Capture the cell that displays the provided text and extract its [X, Y] central coordinate. 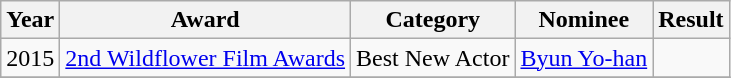
2nd Wildflower Film Awards [206, 58]
Best New Actor [433, 58]
Result [691, 20]
Year [30, 20]
2015 [30, 58]
Byun Yo-han [584, 58]
Award [206, 20]
Category [433, 20]
Nominee [584, 20]
